Return the (x, y) coordinate for the center point of the cell that contains the specified text.  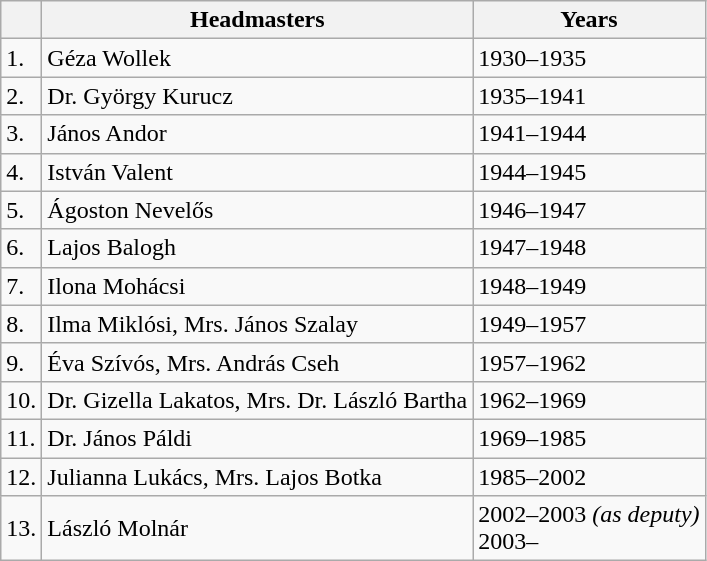
Dr. György Kurucz (258, 96)
3. (22, 134)
1947–1948 (589, 248)
6. (22, 248)
1935–1941 (589, 96)
Dr. János Páldi (258, 438)
11. (22, 438)
10. (22, 400)
Lajos Balogh (258, 248)
Ilona Mohácsi (258, 286)
4. (22, 172)
8. (22, 324)
Julianna Lukács, Mrs. Lajos Botka (258, 477)
Years (589, 20)
5. (22, 210)
7. (22, 286)
1941–1944 (589, 134)
Headmasters (258, 20)
2002–2003 (as deputy)2003– (589, 528)
1949–1957 (589, 324)
István Valent (258, 172)
2. (22, 96)
1948–1949 (589, 286)
Ilma Miklósi, Mrs. János Szalay (258, 324)
János Andor (258, 134)
Dr. Gizella Lakatos, Mrs. Dr. László Bartha (258, 400)
Éva Szívós, Mrs. András Cseh (258, 362)
Ágoston Nevelős (258, 210)
9. (22, 362)
1962–1969 (589, 400)
1985–2002 (589, 477)
1946–1947 (589, 210)
Géza Wollek (258, 58)
1930–1935 (589, 58)
1. (22, 58)
László Molnár (258, 528)
1957–1962 (589, 362)
1969–1985 (589, 438)
12. (22, 477)
1944–1945 (589, 172)
13. (22, 528)
